Pinpoint the cell where the given text exists, returning its (x, y) midpoint coordinate. 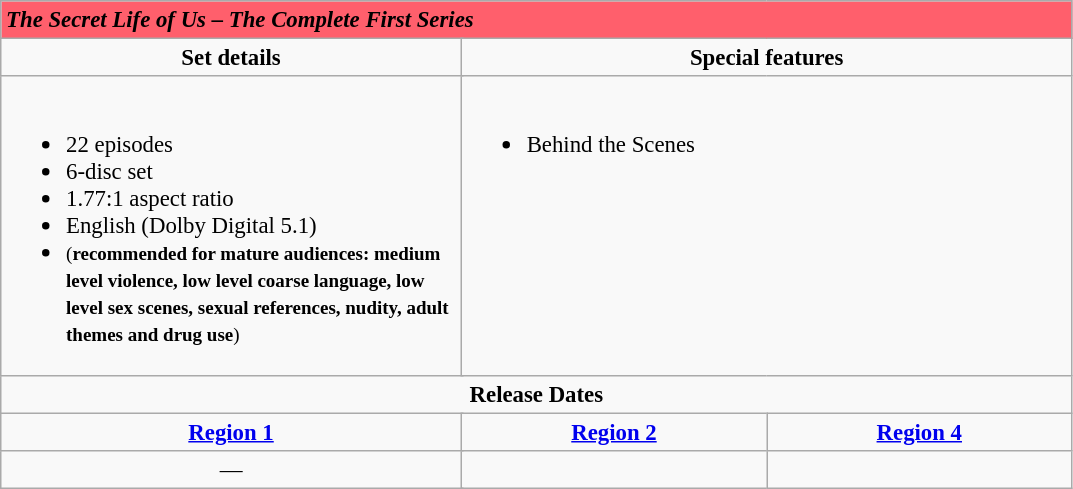
Set details (232, 58)
Behind the Scenes (766, 226)
Release Dates (536, 394)
The Secret Life of Us – The Complete First Series (536, 20)
Special features (766, 58)
— (232, 469)
Region 1 (232, 432)
Region 4 (920, 432)
Region 2 (614, 432)
